Return (x, y) of the center of cell containing provided text 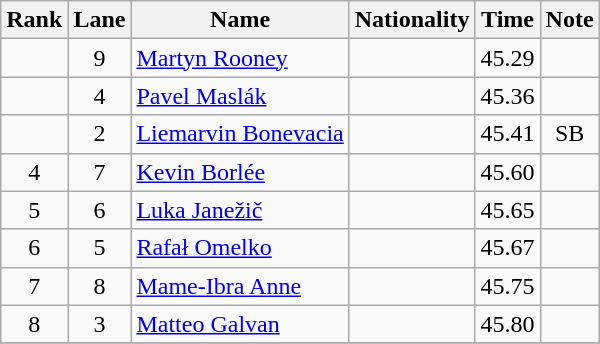
3 (100, 324)
45.29 (508, 58)
2 (100, 134)
Rafał Omelko (240, 248)
Pavel Maslák (240, 96)
Matteo Galvan (240, 324)
Luka Janežič (240, 210)
Rank (34, 20)
45.75 (508, 286)
Name (240, 20)
Mame-Ibra Anne (240, 286)
45.36 (508, 96)
45.80 (508, 324)
Note (570, 20)
SB (570, 134)
45.67 (508, 248)
45.65 (508, 210)
Nationality (412, 20)
Liemarvin Bonevacia (240, 134)
Lane (100, 20)
Martyn Rooney (240, 58)
45.60 (508, 172)
Kevin Borlée (240, 172)
9 (100, 58)
45.41 (508, 134)
Time (508, 20)
